Capture the cell that displays the provided text and extract its (x, y) central coordinate. 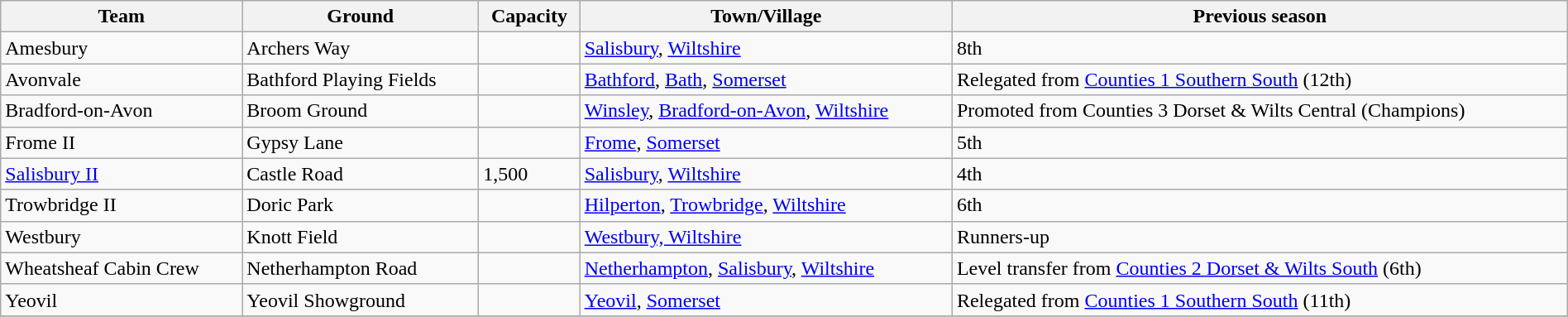
Archers Way (361, 48)
Yeovil, Somerset (766, 300)
Trowbridge II (122, 205)
Bathford, Bath, Somerset (766, 79)
Amesbury (122, 48)
Runners-up (1260, 237)
Salisbury II (122, 174)
Yeovil Showground (361, 300)
Netherhampton, Salisbury, Wiltshire (766, 268)
Capacity (529, 17)
Town/Village (766, 17)
Wheatsheaf Cabin Crew (122, 268)
Knott Field (361, 237)
Frome, Somerset (766, 142)
Winsley, Bradford-on-Avon, Wiltshire (766, 111)
Broom Ground (361, 111)
4th (1260, 174)
Team (122, 17)
Gypsy Lane (361, 142)
Westbury (122, 237)
Doric Park (361, 205)
Ground (361, 17)
Bathford Playing Fields (361, 79)
Castle Road (361, 174)
8th (1260, 48)
Hilperton, Trowbridge, Wiltshire (766, 205)
Promoted from Counties 3 Dorset & Wilts Central (Champions) (1260, 111)
Previous season (1260, 17)
Relegated from Counties 1 Southern South (12th) (1260, 79)
Netherhampton Road (361, 268)
Westbury, Wiltshire (766, 237)
Relegated from Counties 1 Southern South (11th) (1260, 300)
Bradford-on-Avon (122, 111)
Yeovil (122, 300)
1,500 (529, 174)
Level transfer from Counties 2 Dorset & Wilts South (6th) (1260, 268)
6th (1260, 205)
Frome II (122, 142)
5th (1260, 142)
Avonvale (122, 79)
